Detect which cell encompasses the target text, then output its [x, y] center coordinate. 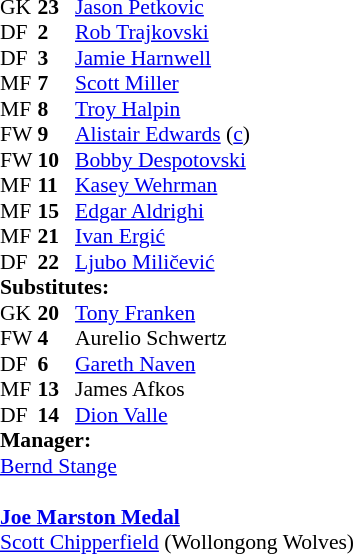
11 [57, 185]
8 [57, 109]
2 [57, 33]
22 [57, 262]
7 [57, 83]
10 [57, 160]
6 [57, 364]
13 [57, 389]
15 [57, 211]
4 [57, 339]
20 [57, 313]
21 [57, 237]
3 [57, 58]
GK [19, 313]
14 [57, 415]
9 [57, 135]
